Scan for the cell matching the given text and deliver its [X, Y] coordinate at center. 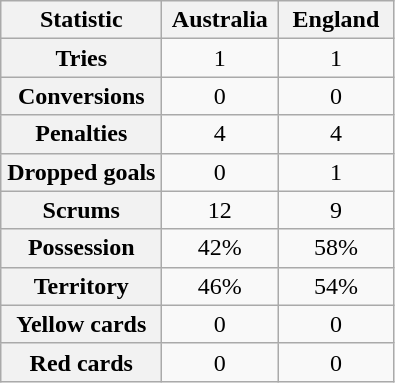
12 [220, 210]
England [336, 20]
Australia [220, 20]
Possession [82, 248]
Territory [82, 286]
Conversions [82, 96]
Statistic [82, 20]
46% [220, 286]
58% [336, 248]
54% [336, 286]
42% [220, 248]
Yellow cards [82, 324]
Penalties [82, 134]
Red cards [82, 362]
Dropped goals [82, 172]
9 [336, 210]
Scrums [82, 210]
Tries [82, 58]
